Pinpoint the cell where the given text exists, returning its (x, y) midpoint coordinate. 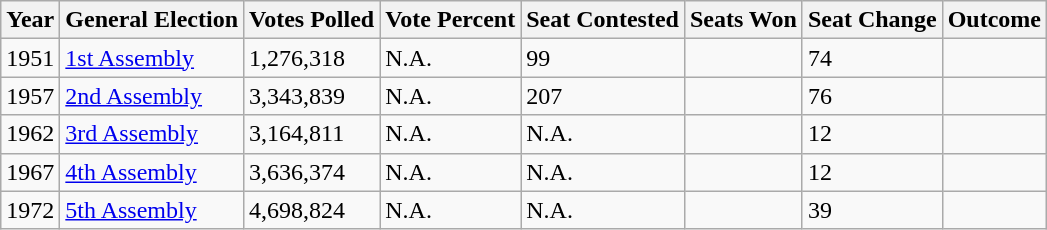
39 (872, 210)
99 (603, 58)
3,636,374 (312, 172)
1st Assembly (152, 58)
Seat Change (872, 20)
Seat Contested (603, 20)
Outcome (994, 20)
Votes Polled (312, 20)
3,164,811 (312, 134)
1951 (30, 58)
3,343,839 (312, 96)
4,698,824 (312, 210)
1972 (30, 210)
3rd Assembly (152, 134)
1957 (30, 96)
2nd Assembly (152, 96)
74 (872, 58)
Year (30, 20)
1967 (30, 172)
General Election (152, 20)
4th Assembly (152, 172)
5th Assembly (152, 210)
207 (603, 96)
Seats Won (743, 20)
Vote Percent (450, 20)
76 (872, 96)
1962 (30, 134)
1,276,318 (312, 58)
